Detect which cell encompasses the target text, then output its [X, Y] center coordinate. 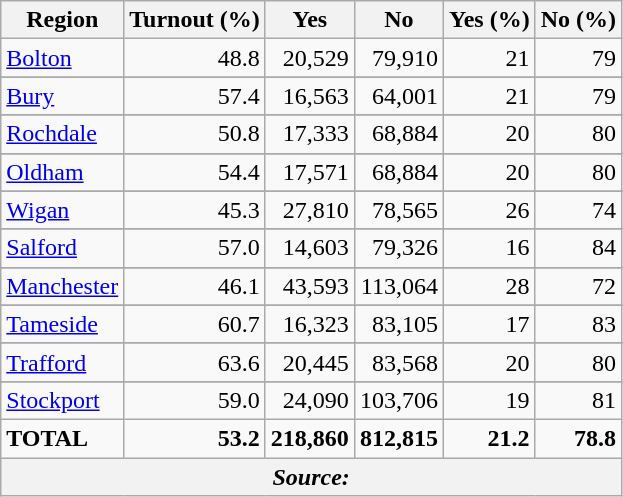
Yes (%) [489, 20]
14,603 [310, 248]
57.4 [195, 96]
54.4 [195, 172]
84 [578, 248]
79,326 [398, 248]
17 [489, 324]
113,064 [398, 286]
Rochdale [62, 134]
17,571 [310, 172]
812,815 [398, 438]
19 [489, 400]
Trafford [62, 362]
74 [578, 210]
103,706 [398, 400]
Yes [310, 20]
83,568 [398, 362]
78,565 [398, 210]
26 [489, 210]
16,323 [310, 324]
No (%) [578, 20]
53.2 [195, 438]
No [398, 20]
Turnout (%) [195, 20]
83,105 [398, 324]
Wigan [62, 210]
72 [578, 286]
20,529 [310, 58]
16 [489, 248]
Stockport [62, 400]
27,810 [310, 210]
46.1 [195, 286]
78.8 [578, 438]
16,563 [310, 96]
Bolton [62, 58]
83 [578, 324]
Manchester [62, 286]
63.6 [195, 362]
Bury [62, 96]
48.8 [195, 58]
79,910 [398, 58]
20,445 [310, 362]
43,593 [310, 286]
21.2 [489, 438]
17,333 [310, 134]
64,001 [398, 96]
218,860 [310, 438]
60.7 [195, 324]
24,090 [310, 400]
Salford [62, 248]
57.0 [195, 248]
59.0 [195, 400]
45.3 [195, 210]
81 [578, 400]
Oldham [62, 172]
TOTAL [62, 438]
Source: [312, 477]
28 [489, 286]
50.8 [195, 134]
Region [62, 20]
Tameside [62, 324]
